Provide the [X, Y] coordinate of the cell's center where the given text is located.  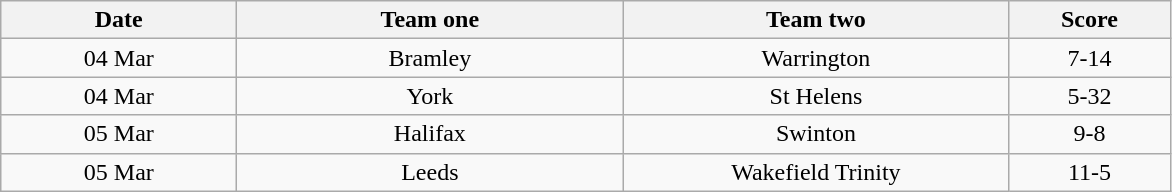
York [430, 96]
Swinton [816, 134]
Date [119, 20]
7-14 [1090, 58]
Team two [816, 20]
Wakefield Trinity [816, 172]
Warrington [816, 58]
5-32 [1090, 96]
Bramley [430, 58]
Halifax [430, 134]
11-5 [1090, 172]
St Helens [816, 96]
Leeds [430, 172]
Score [1090, 20]
Team one [430, 20]
9-8 [1090, 134]
